Determine the [x, y] coordinate at the center of the cell enclosing the given text.  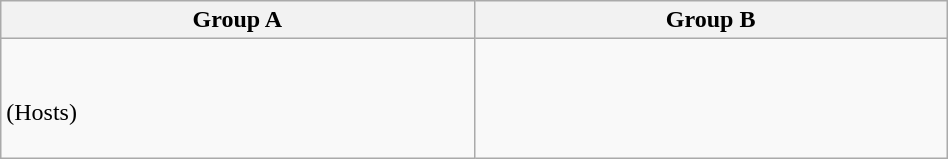
Group A [238, 20]
Group B [710, 20]
(Hosts) [238, 98]
